Return the [X, Y] coordinate for the center point of the cell that contains the specified text.  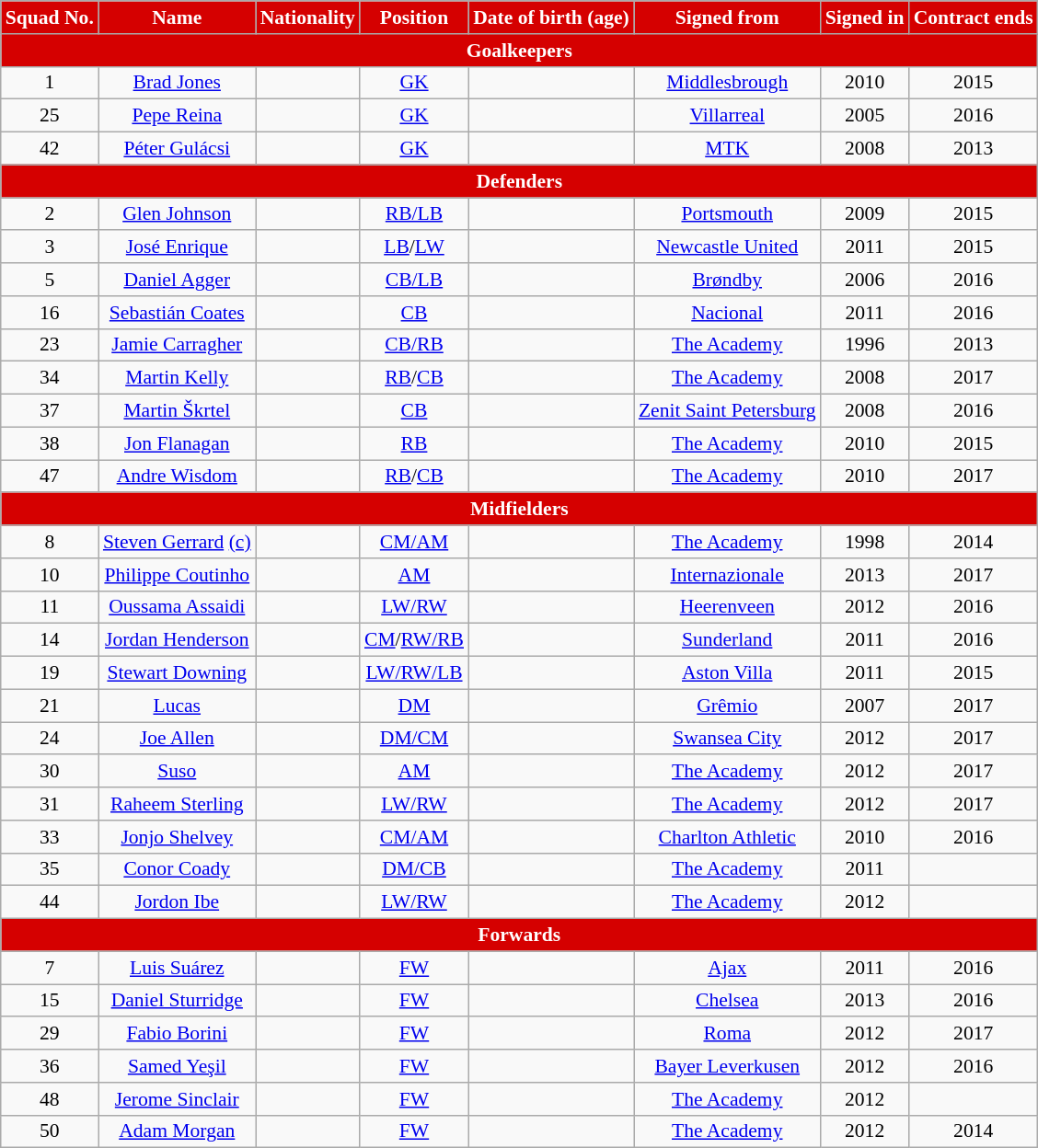
14 [50, 640]
35 [50, 869]
LB/LW [414, 247]
Daniel Sturridge [177, 1001]
RB [414, 443]
Pepe Reina [177, 116]
Aston Villa [727, 673]
Jamie Carragher [177, 345]
Martin Škrtel [177, 411]
DM [414, 706]
3 [50, 247]
CM/RW/RB [414, 640]
Daniel Agger [177, 280]
Internazionale [727, 575]
Villarreal [727, 116]
Heerenveen [727, 607]
5 [50, 280]
Sebastián Coates [177, 313]
2007 [865, 706]
MTK [727, 149]
1 [50, 83]
Zenit Saint Petersburg [727, 411]
Brad Jones [177, 83]
48 [50, 1099]
1998 [865, 542]
Philippe Coutinho [177, 575]
Suso [177, 772]
CB/LB [414, 280]
Lucas [177, 706]
34 [50, 378]
Samed Yeşil [177, 1066]
Oussama Assaidi [177, 607]
Jerome Sinclair [177, 1099]
1996 [865, 345]
Brøndby [727, 280]
Grêmio [727, 706]
7 [50, 968]
Defenders [519, 181]
10 [50, 575]
Péter Gulácsi [177, 149]
Nacional [727, 313]
Sunderland [727, 640]
Name [177, 17]
Nationality [307, 17]
2 [50, 214]
Joe Allen [177, 739]
30 [50, 772]
36 [50, 1066]
DM/CM [414, 739]
Roma [727, 1034]
RB/LB [414, 214]
Conor Coady [177, 869]
Signed from [727, 17]
Squad No. [50, 17]
29 [50, 1034]
44 [50, 902]
25 [50, 116]
Date of birth (age) [551, 17]
Martin Kelly [177, 378]
Forwards [519, 936]
37 [50, 411]
LW/RW/LB [414, 673]
Jordan Henderson [177, 640]
Goalkeepers [519, 51]
CB/RB [414, 345]
50 [50, 1131]
47 [50, 476]
Bayer Leverkusen [727, 1066]
Jon Flanagan [177, 443]
15 [50, 1001]
2006 [865, 280]
21 [50, 706]
Jonjo Shelvey [177, 837]
Fabio Borini [177, 1034]
16 [50, 313]
Luis Suárez [177, 968]
Portsmouth [727, 214]
Middlesbrough [727, 83]
19 [50, 673]
Ajax [727, 968]
23 [50, 345]
11 [50, 607]
Steven Gerrard (c) [177, 542]
Stewart Downing [177, 673]
Raheem Sterling [177, 804]
Adam Morgan [177, 1131]
31 [50, 804]
José Enrique [177, 247]
DM/CB [414, 869]
2005 [865, 116]
Position [414, 17]
24 [50, 739]
Signed in [865, 17]
Midfielders [519, 510]
2009 [865, 214]
33 [50, 837]
38 [50, 443]
Swansea City [727, 739]
Chelsea [727, 1001]
8 [50, 542]
Andre Wisdom [177, 476]
Charlton Athletic [727, 837]
Newcastle United [727, 247]
Jordon Ibe [177, 902]
42 [50, 149]
Contract ends [974, 17]
Glen Johnson [177, 214]
